Output the [X, Y] coordinate of the center of the cell containing the given text.  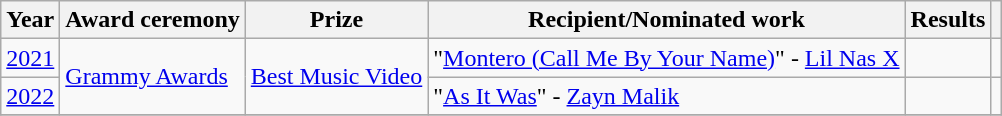
2021 [30, 58]
Results [948, 20]
Award ceremony [152, 20]
2022 [30, 96]
"Montero (Call Me By Your Name)" - Lil Nas X [666, 58]
Recipient/Nominated work [666, 20]
Best Music Video [336, 77]
Grammy Awards [152, 77]
Year [30, 20]
Prize [336, 20]
"As It Was" - Zayn Malik [666, 96]
